Output the (x, y) coordinate of the center of the cell containing the given text.  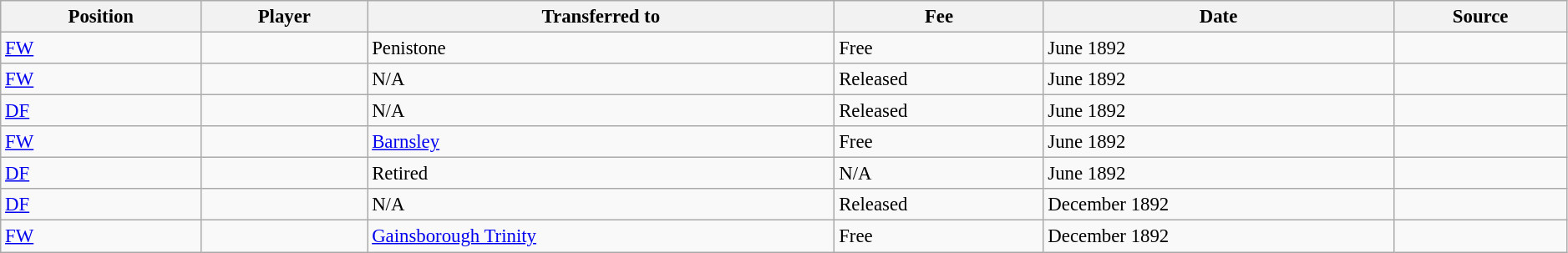
Date (1218, 17)
Barnsley (601, 142)
Player (284, 17)
Position (101, 17)
Penistone (601, 48)
Source (1480, 17)
Fee (939, 17)
Gainsborough Trinity (601, 236)
Transferred to (601, 17)
Retired (601, 174)
